Detect which cell encompasses the target text, then output its (x, y) center coordinate. 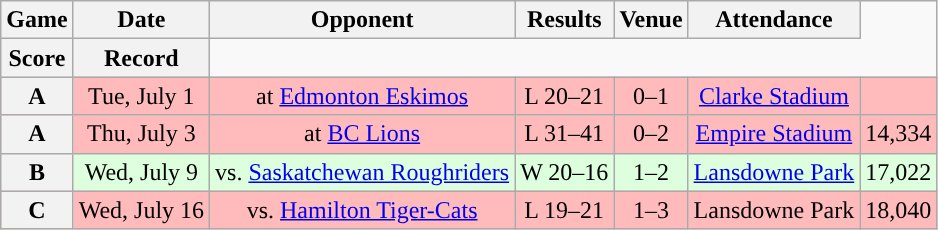
L 19–21 (564, 210)
Game (37, 20)
at Edmonton Eskimos (362, 96)
0–1 (651, 96)
1–3 (651, 210)
1–2 (651, 172)
W 20–16 (564, 172)
Wed, July 9 (141, 172)
L 31–41 (564, 134)
17,022 (898, 172)
Record (141, 58)
B (37, 172)
Attendance (774, 20)
Tue, July 1 (141, 96)
18,040 (898, 210)
Results (564, 20)
Clarke Stadium (774, 96)
Score (37, 58)
at BC Lions (362, 134)
L 20–21 (564, 96)
14,334 (898, 134)
C (37, 210)
Date (141, 20)
Opponent (362, 20)
Venue (651, 20)
vs. Hamilton Tiger-Cats (362, 210)
vs. Saskatchewan Roughriders (362, 172)
Empire Stadium (774, 134)
Thu, July 3 (141, 134)
0–2 (651, 134)
Wed, July 16 (141, 210)
